For the text-containing cell, return its midpoint in [X, Y] coordinate format. 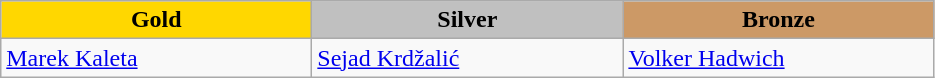
Gold [156, 20]
Bronze [778, 20]
Sejad Krdžalić [468, 58]
Silver [468, 20]
Marek Kaleta [156, 58]
Volker Hadwich [778, 58]
